Pinpoint the cell where the given text exists, returning its (x, y) midpoint coordinate. 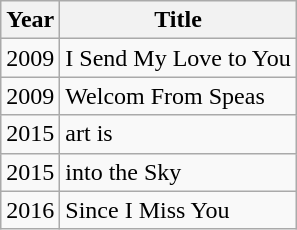
Title (178, 20)
I Send My Love to You (178, 58)
Welcom From Speas (178, 96)
2016 (30, 210)
art is (178, 134)
into the Sky (178, 172)
Since I Miss You (178, 210)
Year (30, 20)
